Output the [x, y] coordinate of the center of the cell containing the given text.  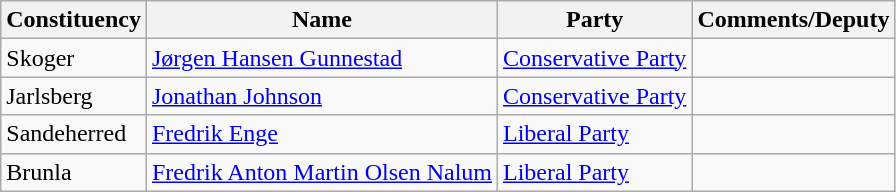
Sandeherred [74, 134]
Fredrik Anton Martin Olsen Nalum [322, 172]
Skoger [74, 58]
Constituency [74, 20]
Jørgen Hansen Gunnestad [322, 58]
Comments/Deputy [794, 20]
Party [595, 20]
Brunla [74, 172]
Jonathan Johnson [322, 96]
Fredrik Enge [322, 134]
Jarlsberg [74, 96]
Name [322, 20]
